Extract the [x, y] coordinate from the center of the cell holding the provided text.  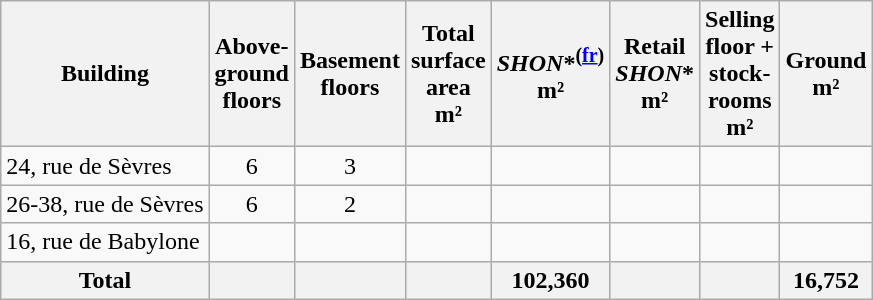
Above-groundfloors [252, 74]
Sellingfloor +stock-roomsm² [740, 74]
Total [105, 280]
Groundm² [826, 74]
26-38, rue de Sèvres [105, 204]
Building [105, 74]
SHON*(fr)m² [550, 74]
24, rue de Sèvres [105, 166]
2 [350, 204]
Totalsurfaceaream² [448, 74]
16,752 [826, 280]
16, rue de Babylone [105, 242]
Basementfloors [350, 74]
102,360 [550, 280]
RetailSHON*m² [655, 74]
3 [350, 166]
